Provide the [X, Y] coordinate of the cell's center where the given text is located.  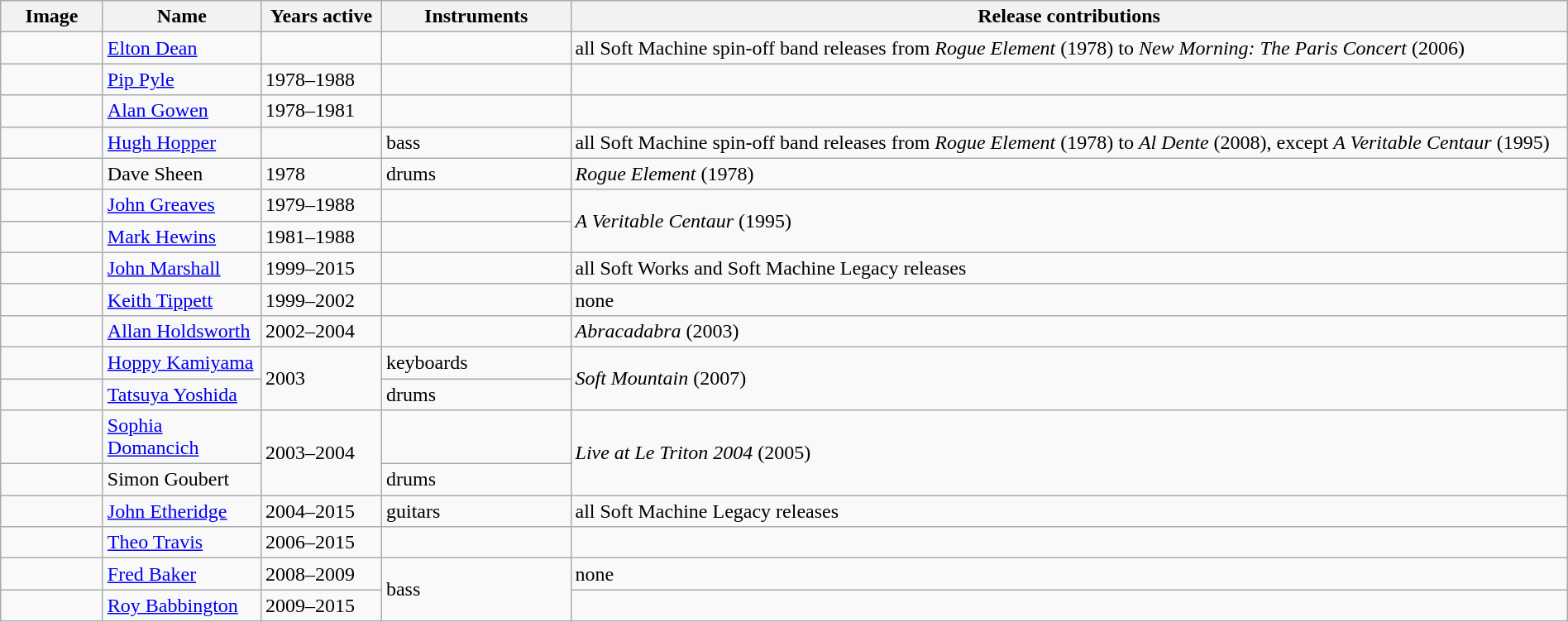
Keith Tippett [182, 299]
Dave Sheen [182, 174]
keyboards [476, 362]
1978–1981 [321, 111]
Image [52, 17]
Pip Pyle [182, 79]
Allan Holdsworth [182, 331]
all Soft Machine spin-off band releases from Rogue Element (1978) to New Morning: The Paris Concert (2006) [1068, 48]
Release contributions [1068, 17]
Mark Hewins [182, 237]
A Veritable Centaur (1995) [1068, 221]
1978 [321, 174]
Theo Travis [182, 543]
John Etheridge [182, 511]
Name [182, 17]
John Marshall [182, 268]
Rogue Element (1978) [1068, 174]
1978–1988 [321, 79]
all Soft Machine spin-off band releases from Rogue Element (1978) to Al Dente (2008), except A Veritable Centaur (1995) [1068, 142]
2006–2015 [321, 543]
Years active [321, 17]
Instruments [476, 17]
Sophia Domancich [182, 437]
Abracadabra (2003) [1068, 331]
2004–2015 [321, 511]
Hugh Hopper [182, 142]
all Soft Machine Legacy releases [1068, 511]
2003 [321, 378]
2008–2009 [321, 574]
Hoppy Kamiyama [182, 362]
Fred Baker [182, 574]
2003–2004 [321, 453]
1979–1988 [321, 205]
1981–1988 [321, 237]
Simon Goubert [182, 480]
Live at Le Triton 2004 (2005) [1068, 453]
John Greaves [182, 205]
Tatsuya Yoshida [182, 395]
Soft Mountain (2007) [1068, 378]
Alan Gowen [182, 111]
2009–2015 [321, 605]
Roy Babbington [182, 605]
2002–2004 [321, 331]
all Soft Works and Soft Machine Legacy releases [1068, 268]
Elton Dean [182, 48]
1999–2015 [321, 268]
1999–2002 [321, 299]
guitars [476, 511]
